Extract the [x, y] coordinate from the center of the cell holding the provided text.  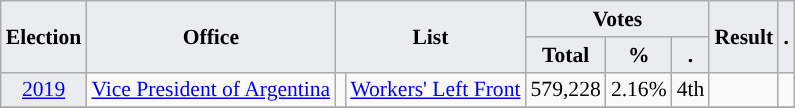
Workers' Left Front [435, 90]
Total [566, 55]
Election [44, 36]
2.16% [639, 90]
4th [691, 90]
Vice President of Argentina [210, 90]
% [639, 55]
Votes [618, 19]
2019 [44, 90]
Result [744, 36]
List [430, 36]
Office [210, 36]
579,228 [566, 90]
